Search for the cell housing the specified text and yield its (X, Y) center coordinate. 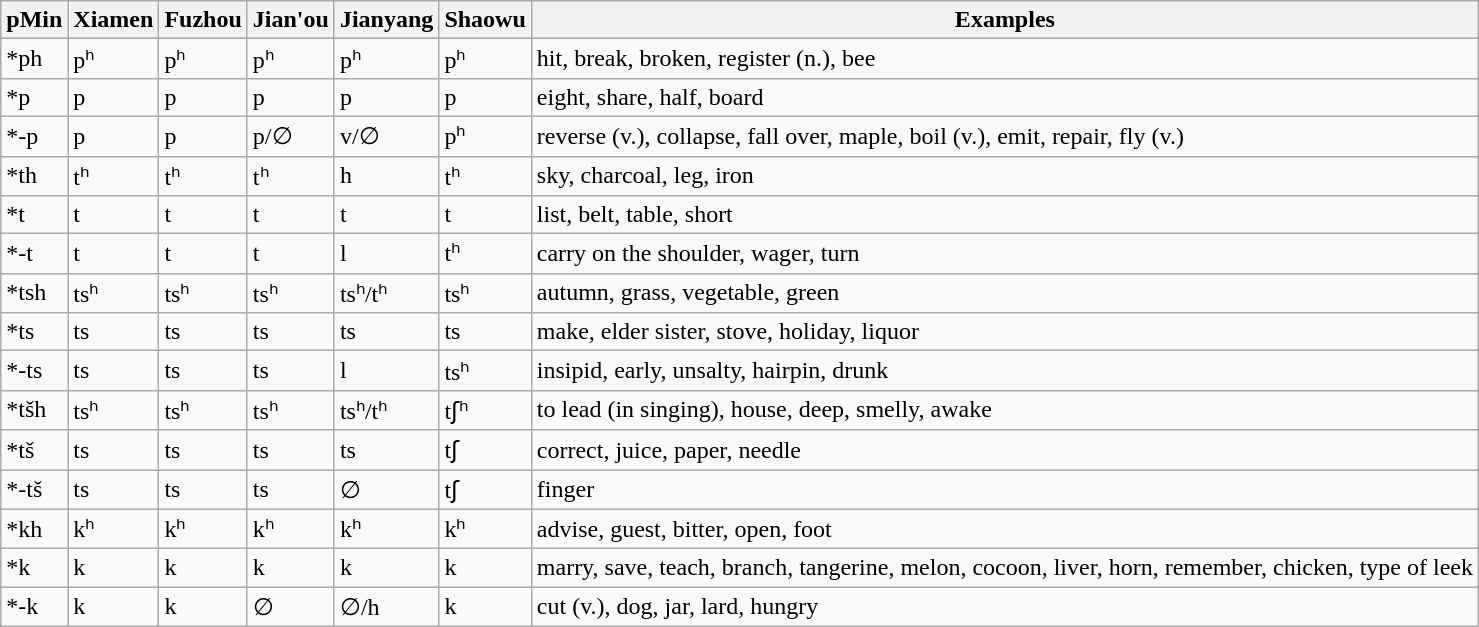
*-ts (34, 371)
Jianyang (386, 20)
*tsh (34, 293)
cut (v.), dog, jar, lard, hungry (1004, 607)
p/∅ (290, 136)
*th (34, 176)
*ts (34, 332)
carry on the shoulder, wager, turn (1004, 254)
reverse (v.), collapse, fall over, maple, boil (v.), emit, repair, fly (v.) (1004, 136)
*tš (34, 450)
Jian'ou (290, 20)
to lead (in singing), house, deep, smelly, awake (1004, 410)
make, elder sister, stove, holiday, liquor (1004, 332)
advise, guest, bitter, open, foot (1004, 529)
∅/h (386, 607)
*ph (34, 59)
Xiamen (114, 20)
sky, charcoal, leg, iron (1004, 176)
eight, share, half, board (1004, 97)
*-k (34, 607)
Fuzhou (203, 20)
Shaowu (485, 20)
*-p (34, 136)
h (386, 176)
*-tš (34, 490)
*tšh (34, 410)
list, belt, table, short (1004, 215)
*k (34, 568)
*kh (34, 529)
*t (34, 215)
tʃʰ (485, 410)
insipid, early, unsalty, hairpin, drunk (1004, 371)
v/∅ (386, 136)
pMin (34, 20)
hit, break, broken, register (n.), bee (1004, 59)
*p (34, 97)
Examples (1004, 20)
marry, save, teach, branch, tangerine, melon, cocoon, liver, horn, remember, chicken, type of leek (1004, 568)
correct, juice, paper, needle (1004, 450)
autumn, grass, vegetable, green (1004, 293)
*-t (34, 254)
finger (1004, 490)
